Identify which cell holds the provided text, then report its (X, Y) central coordinate. 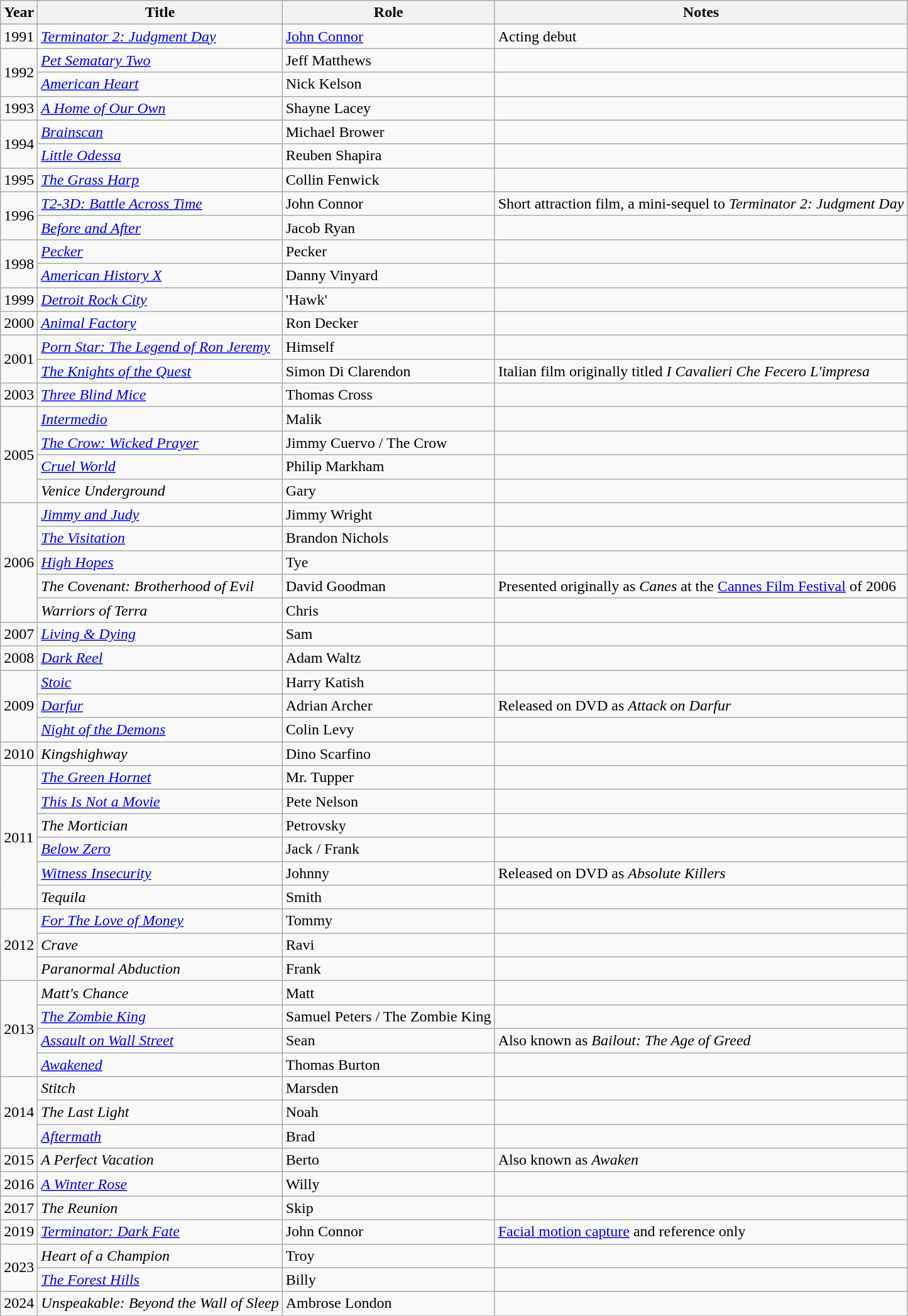
'Hawk' (388, 300)
Adam Waltz (388, 658)
Thomas Burton (388, 1065)
The Crow: Wicked Prayer (160, 443)
Jack / Frank (388, 849)
Presented originally as Canes at the Cannes Film Festival of 2006 (701, 586)
Ron Decker (388, 324)
Simon Di Clarendon (388, 371)
Venice Underground (160, 491)
A Home of Our Own (160, 108)
Marsden (388, 1089)
2013 (19, 1028)
2003 (19, 395)
2006 (19, 562)
Stitch (160, 1089)
The Zombie King (160, 1016)
2001 (19, 359)
Notes (701, 13)
Title (160, 13)
Berto (388, 1160)
Detroit Rock City (160, 300)
Paranormal Abduction (160, 969)
Skip (388, 1208)
Pete Nelson (388, 802)
Little Odessa (160, 156)
The Forest Hills (160, 1280)
1999 (19, 300)
2014 (19, 1112)
Samuel Peters / The Zombie King (388, 1016)
American History X (160, 275)
A Perfect Vacation (160, 1160)
Willy (388, 1184)
Adrian Archer (388, 706)
1996 (19, 215)
Collin Fenwick (388, 180)
2024 (19, 1303)
Aftermath (160, 1136)
Released on DVD as Absolute Killers (701, 873)
Jeff Matthews (388, 60)
1991 (19, 36)
Ravi (388, 945)
Tye (388, 562)
Year (19, 13)
Assault on Wall Street (160, 1040)
Sean (388, 1040)
Cruel World (160, 467)
The Knights of the Quest (160, 371)
Malik (388, 419)
Himself (388, 347)
High Hopes (160, 562)
Michael Brower (388, 132)
2016 (19, 1184)
Facial motion capture and reference only (701, 1232)
1992 (19, 72)
Role (388, 13)
Matt's Chance (160, 992)
1998 (19, 263)
Philip Markham (388, 467)
2010 (19, 754)
The Green Hornet (160, 778)
Acting debut (701, 36)
Awakened (160, 1065)
Italian film originally titled I Cavalieri Che Fecero L'impresa (701, 371)
Jacob Ryan (388, 227)
Mr. Tupper (388, 778)
Terminator: Dark Fate (160, 1232)
The Covenant: Brotherhood of Evil (160, 586)
The Mortician (160, 825)
Colin Levy (388, 730)
Intermedio (160, 419)
The Last Light (160, 1112)
Smith (388, 897)
Dino Scarfino (388, 754)
2015 (19, 1160)
Released on DVD as Attack on Darfur (701, 706)
Petrovsky (388, 825)
Thomas Cross (388, 395)
American Heart (160, 84)
Warriors of Terra (160, 610)
2005 (19, 455)
Stoic (160, 682)
2023 (19, 1268)
Crave (160, 945)
Also known as Awaken (701, 1160)
Shayne Lacey (388, 108)
Matt (388, 992)
Billy (388, 1280)
Nick Kelson (388, 84)
Tommy (388, 921)
Animal Factory (160, 324)
2019 (19, 1232)
Pet Sematary Two (160, 60)
1993 (19, 108)
Chris (388, 610)
The Reunion (160, 1208)
2008 (19, 658)
Harry Katish (388, 682)
Witness Insecurity (160, 873)
Brandon Nichols (388, 538)
Johnny (388, 873)
Heart of a Champion (160, 1256)
2017 (19, 1208)
Terminator 2: Judgment Day (160, 36)
Sam (388, 634)
Reuben Shapira (388, 156)
Before and After (160, 227)
For The Love of Money (160, 921)
Below Zero (160, 849)
David Goodman (388, 586)
Noah (388, 1112)
2007 (19, 634)
The Grass Harp (160, 180)
Ambrose London (388, 1303)
Kingshighway (160, 754)
2011 (19, 837)
Jimmy Wright (388, 514)
Brad (388, 1136)
The Visitation (160, 538)
1995 (19, 180)
2000 (19, 324)
Dark Reel (160, 658)
Brainscan (160, 132)
Unspeakable: Beyond the Wall of Sleep (160, 1303)
Also known as Bailout: The Age of Greed (701, 1040)
Night of the Demons (160, 730)
Short attraction film, a mini-sequel to Terminator 2: Judgment Day (701, 204)
T2-3D: Battle Across Time (160, 204)
A Winter Rose (160, 1184)
Troy (388, 1256)
Darfur (160, 706)
This Is Not a Movie (160, 802)
2012 (19, 945)
Living & Dying (160, 634)
Jimmy and Judy (160, 514)
Tequila (160, 897)
Danny Vinyard (388, 275)
2009 (19, 705)
Jimmy Cuervo / The Crow (388, 443)
Three Blind Mice (160, 395)
1994 (19, 144)
Frank (388, 969)
Gary (388, 491)
Porn Star: The Legend of Ron Jeremy (160, 347)
